Capture the cell that displays the provided text and extract its [x, y] central coordinate. 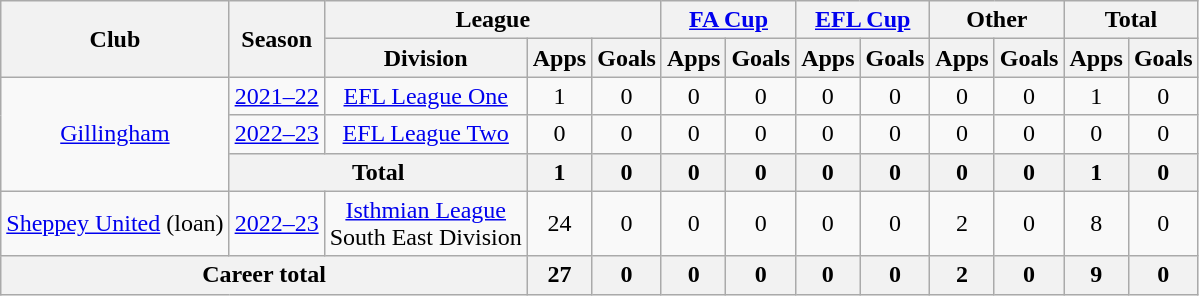
8 [1096, 224]
Other [997, 20]
Gillingham [115, 134]
EFL League One [426, 96]
FA Cup [728, 20]
Club [115, 39]
Division [426, 58]
Season [276, 39]
Isthmian LeagueSouth East Division [426, 224]
2021–22 [276, 96]
League [492, 20]
Career total [264, 275]
EFL League Two [426, 134]
27 [559, 275]
Sheppey United (loan) [115, 224]
EFL Cup [863, 20]
24 [559, 224]
9 [1096, 275]
